Pinpoint the cell where the given text exists, returning its (X, Y) midpoint coordinate. 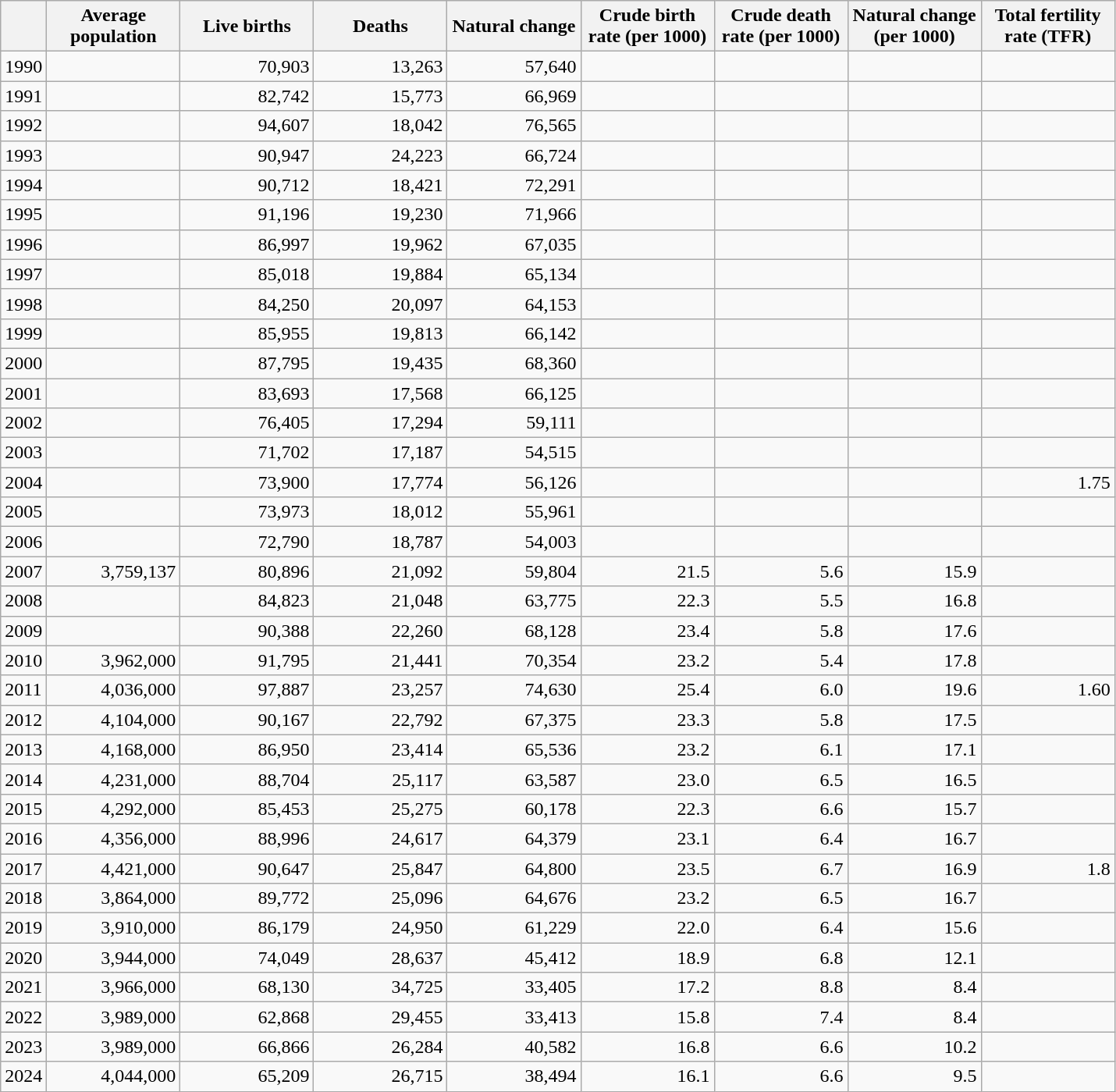
3,864,000 (114, 898)
10.2 (915, 1047)
63,587 (514, 779)
Crude death rate (per 1000) (780, 27)
17,568 (381, 393)
4,036,000 (114, 690)
55,961 (514, 512)
5.6 (780, 571)
1998 (23, 304)
2001 (23, 393)
21,048 (381, 601)
Deaths (381, 27)
Natural change (per 1000) (915, 27)
6.7 (780, 869)
70,903 (247, 66)
2022 (23, 1017)
86,950 (247, 749)
21,441 (381, 660)
97,887 (247, 690)
17.8 (915, 660)
90,388 (247, 631)
54,003 (514, 542)
23.4 (648, 631)
23.3 (648, 720)
2015 (23, 809)
18,012 (381, 512)
34,725 (381, 987)
64,676 (514, 898)
3,910,000 (114, 928)
2008 (23, 601)
19.6 (915, 690)
Crude birth rate (per 1000) (648, 27)
13,263 (381, 66)
19,813 (381, 333)
4,292,000 (114, 809)
18,042 (381, 126)
3,944,000 (114, 958)
3,962,000 (114, 660)
19,884 (381, 274)
2003 (23, 453)
66,142 (514, 333)
2012 (23, 720)
16.1 (648, 1076)
64,800 (514, 869)
24,617 (381, 838)
66,724 (514, 155)
1990 (23, 66)
71,702 (247, 453)
2016 (23, 838)
2000 (23, 363)
15,773 (381, 96)
19,962 (381, 244)
6.8 (780, 958)
45,412 (514, 958)
18,421 (381, 185)
28,637 (381, 958)
59,111 (514, 423)
2019 (23, 928)
3,966,000 (114, 987)
76,405 (247, 423)
72,790 (247, 542)
74,630 (514, 690)
17.5 (915, 720)
25,275 (381, 809)
4,044,000 (114, 1076)
67,035 (514, 244)
68,128 (514, 631)
17,294 (381, 423)
66,125 (514, 393)
2009 (23, 631)
40,582 (514, 1047)
83,693 (247, 393)
54,515 (514, 453)
1992 (23, 126)
18,787 (381, 542)
18.9 (648, 958)
8.8 (780, 987)
25,847 (381, 869)
89,772 (247, 898)
63,775 (514, 601)
91,196 (247, 215)
23.5 (648, 869)
66,866 (247, 1047)
26,715 (381, 1076)
3,759,137 (114, 571)
72,291 (514, 185)
21,092 (381, 571)
90,647 (247, 869)
91,795 (247, 660)
2004 (23, 482)
88,704 (247, 779)
5.5 (780, 601)
6.0 (780, 690)
15.7 (915, 809)
2020 (23, 958)
33,413 (514, 1017)
22.0 (648, 928)
90,712 (247, 185)
22,792 (381, 720)
23.0 (648, 779)
73,973 (247, 512)
2014 (23, 779)
21.5 (648, 571)
17.6 (915, 631)
2010 (23, 660)
1.8 (1047, 869)
84,823 (247, 601)
1995 (23, 215)
5.4 (780, 660)
15.8 (648, 1017)
33,405 (514, 987)
60,178 (514, 809)
64,153 (514, 304)
2013 (23, 749)
15.9 (915, 571)
2005 (23, 512)
29,455 (381, 1017)
19,230 (381, 215)
7.4 (780, 1017)
65,209 (247, 1076)
87,795 (247, 363)
4,104,000 (114, 720)
Natural change (514, 27)
25.4 (648, 690)
88,996 (247, 838)
1.60 (1047, 690)
17,187 (381, 453)
17.1 (915, 749)
85,955 (247, 333)
Average population (114, 27)
1991 (23, 96)
94,607 (247, 126)
6.1 (780, 749)
17,774 (381, 482)
68,360 (514, 363)
84,250 (247, 304)
4,421,000 (114, 869)
12.1 (915, 958)
2018 (23, 898)
9.5 (915, 1076)
16.5 (915, 779)
23.1 (648, 838)
1997 (23, 274)
1994 (23, 185)
24,950 (381, 928)
85,018 (247, 274)
2006 (23, 542)
86,179 (247, 928)
2017 (23, 869)
25,096 (381, 898)
74,049 (247, 958)
4,168,000 (114, 749)
26,284 (381, 1047)
62,868 (247, 1017)
90,947 (247, 155)
65,536 (514, 749)
90,167 (247, 720)
23,257 (381, 690)
16.9 (915, 869)
70,354 (514, 660)
15.6 (915, 928)
23,414 (381, 749)
85,453 (247, 809)
76,565 (514, 126)
2007 (23, 571)
2023 (23, 1047)
22,260 (381, 631)
86,997 (247, 244)
17.2 (648, 987)
80,896 (247, 571)
73,900 (247, 482)
57,640 (514, 66)
64,379 (514, 838)
38,494 (514, 1076)
1.75 (1047, 482)
82,742 (247, 96)
2021 (23, 987)
4,231,000 (114, 779)
1996 (23, 244)
1999 (23, 333)
2002 (23, 423)
24,223 (381, 155)
66,969 (514, 96)
25,117 (381, 779)
1993 (23, 155)
71,966 (514, 215)
67,375 (514, 720)
2011 (23, 690)
65,134 (514, 274)
68,130 (247, 987)
59,804 (514, 571)
2024 (23, 1076)
61,229 (514, 928)
Live births (247, 27)
Total fertility rate (TFR) (1047, 27)
56,126 (514, 482)
20,097 (381, 304)
4,356,000 (114, 838)
19,435 (381, 363)
